Pinpoint the cell where the given text exists, returning its (x, y) midpoint coordinate. 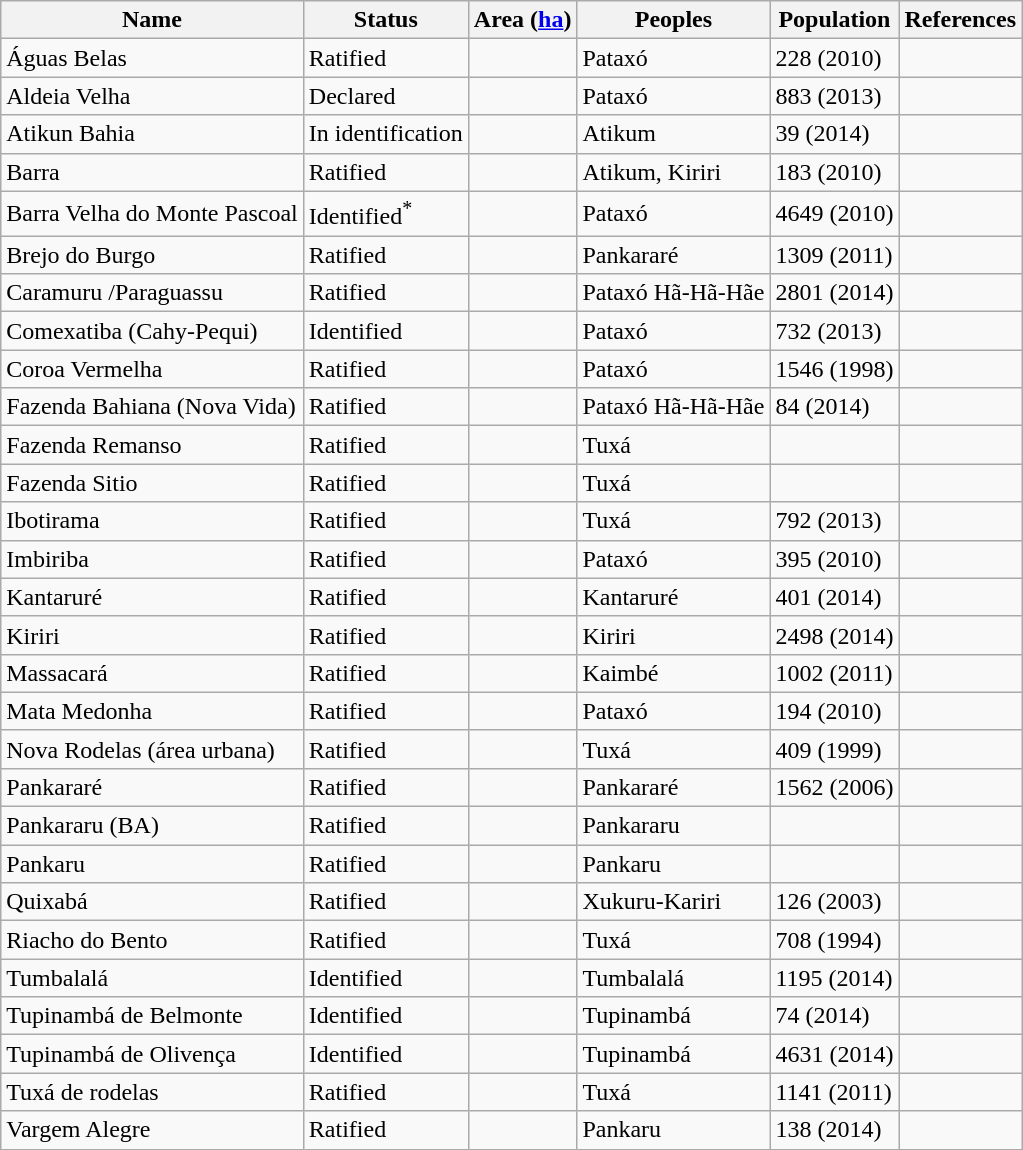
Pankararu (BA) (152, 826)
Pankararu (674, 826)
Kaimbé (674, 673)
Atikum, Kiriri (674, 172)
Declared (386, 96)
228 (2010) (834, 58)
Status (386, 20)
126 (2003) (834, 902)
Fazenda Bahiana (Nova Vida) (152, 407)
4649 (2010) (834, 214)
74 (2014) (834, 1016)
792 (2013) (834, 521)
Brejo do Burgo (152, 255)
Aldeia Velha (152, 96)
1002 (2011) (834, 673)
1562 (2006) (834, 787)
409 (1999) (834, 749)
883 (2013) (834, 96)
Nova Rodelas (área urbana) (152, 749)
Population (834, 20)
4631 (2014) (834, 1054)
183 (2010) (834, 172)
Atikun Bahia (152, 134)
1195 (2014) (834, 978)
Fazenda Sitio (152, 483)
Tupinambá de Olivença (152, 1054)
Caramuru /Paraguassu (152, 293)
Barra (152, 172)
732 (2013) (834, 331)
Águas Belas (152, 58)
Tuxá de rodelas (152, 1092)
Massacará (152, 673)
Name (152, 20)
Peoples (674, 20)
Riacho do Bento (152, 940)
1546 (1998) (834, 369)
References (960, 20)
2801 (2014) (834, 293)
Area (ha) (522, 20)
Barra Velha do Monte Pascoal (152, 214)
Quixabá (152, 902)
Mata Medonha (152, 711)
84 (2014) (834, 407)
Identified* (386, 214)
395 (2010) (834, 559)
1141 (2011) (834, 1092)
Fazenda Remanso (152, 445)
Imbiriba (152, 559)
39 (2014) (834, 134)
194 (2010) (834, 711)
Comexatiba (Cahy-Pequi) (152, 331)
Ibotirama (152, 521)
Vargem Alegre (152, 1130)
2498 (2014) (834, 635)
Tupinambá de Belmonte (152, 1016)
Atikum (674, 134)
Coroa Vermelha (152, 369)
Xukuru-Kariri (674, 902)
In identification (386, 134)
708 (1994) (834, 940)
138 (2014) (834, 1130)
1309 (2011) (834, 255)
401 (2014) (834, 597)
